Provide the (x, y) coordinate of the cell's center where the given text is located.  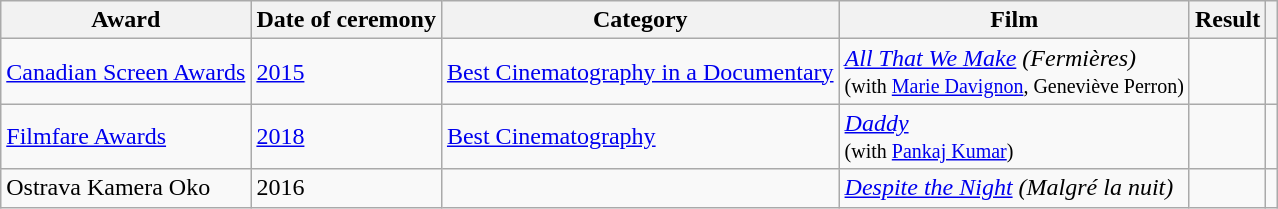
Award (126, 20)
Daddy(with Pankaj Kumar) (1014, 136)
Film (1014, 20)
Result (1227, 20)
Canadian Screen Awards (126, 72)
Category (640, 20)
2016 (346, 188)
Ostrava Kamera Oko (126, 188)
Date of ceremony (346, 20)
Filmfare Awards (126, 136)
Best Cinematography (640, 136)
2018 (346, 136)
Best Cinematography in a Documentary (640, 72)
Despite the Night (Malgré la nuit) (1014, 188)
All That We Make (Fermières)(with Marie Davignon, Geneviève Perron) (1014, 72)
2015 (346, 72)
